Return (x, y) of the center of cell containing provided text 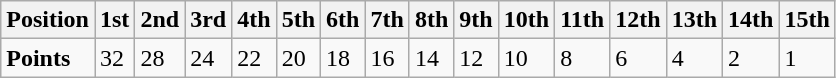
24 (208, 58)
8 (582, 58)
18 (343, 58)
11th (582, 20)
16 (387, 58)
2nd (160, 20)
5th (298, 20)
8th (431, 20)
7th (387, 20)
6 (638, 58)
10 (526, 58)
3rd (208, 20)
22 (254, 58)
12th (638, 20)
4th (254, 20)
4 (694, 58)
14th (751, 20)
Points (48, 58)
2 (751, 58)
28 (160, 58)
32 (114, 58)
12 (476, 58)
13th (694, 20)
15th (807, 20)
6th (343, 20)
10th (526, 20)
1st (114, 20)
1 (807, 58)
Position (48, 20)
20 (298, 58)
9th (476, 20)
14 (431, 58)
